Search for the cell housing the specified text and yield its (x, y) center coordinate. 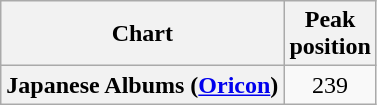
Chart (142, 34)
Peakposition (330, 34)
Japanese Albums (Oricon) (142, 85)
239 (330, 85)
